Provide the (x, y) coordinate of the cell's center where the given text is located.  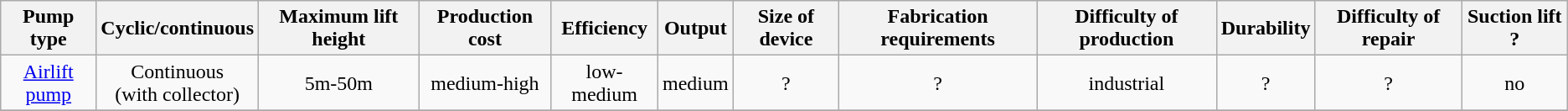
Airlift pump (49, 82)
5m-50m (339, 82)
Difficulty of repair (1389, 29)
Maximum lift height (339, 29)
Production cost (485, 29)
Pump type (49, 29)
Difficulty of production (1127, 29)
Durability (1266, 29)
no (1514, 82)
low-medium (605, 82)
industrial (1127, 82)
medium (695, 82)
Output (695, 29)
Efficiency (605, 29)
Size of device (786, 29)
Fabrication requirements (938, 29)
Continuous(with collector) (178, 82)
medium-high (485, 82)
Cyclic/continuous (178, 29)
Suction lift ? (1514, 29)
